Provide the [X, Y] coordinate of the cell's center where the given text is located.  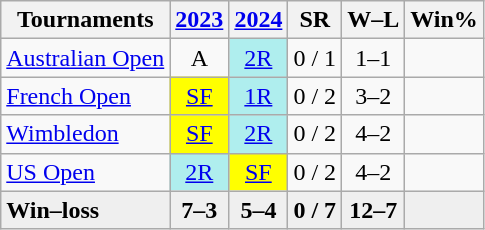
US Open [86, 172]
2024 [258, 20]
1R [258, 96]
Win% [444, 20]
French Open [86, 96]
2023 [200, 20]
0 / 7 [315, 210]
SR [315, 20]
12–7 [374, 210]
Win–loss [86, 210]
Tournaments [86, 20]
5–4 [258, 210]
W–L [374, 20]
3–2 [374, 96]
7–3 [200, 210]
A [200, 58]
1–1 [374, 58]
0 / 1 [315, 58]
Wimbledon [86, 134]
Australian Open [86, 58]
